Find where the given text appears and provide that cell's center as [X, Y] coordinate. 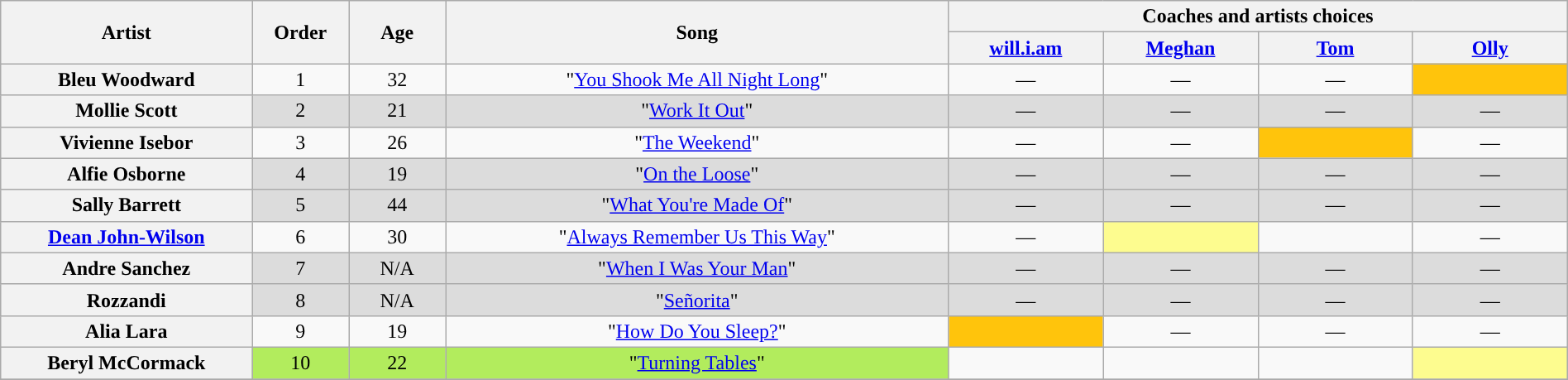
"What You're Made Of" [697, 205]
Alfie Osborne [127, 174]
Vivienne Isebor [127, 142]
7 [301, 268]
5 [301, 205]
Alia Lara [127, 331]
26 [397, 142]
"Señorita" [697, 300]
"The Weekend" [697, 142]
4 [301, 174]
"When I Was Your Man" [697, 268]
"On the Loose" [697, 174]
"Turning Tables" [697, 363]
Beryl McCormack [127, 363]
44 [397, 205]
Dean John-Wilson [127, 237]
Bleu Woodward [127, 79]
Order [301, 32]
will.i.am [1025, 48]
Artist [127, 32]
22 [397, 363]
30 [397, 237]
"How Do You Sleep?" [697, 331]
Coaches and artists choices [1258, 17]
21 [397, 111]
Tom [1335, 48]
2 [301, 111]
Sally Barrett [127, 205]
Mollie Scott [127, 111]
8 [301, 300]
Age [397, 32]
1 [301, 79]
Olly [1490, 48]
"Work It Out" [697, 111]
6 [301, 237]
9 [301, 331]
"You Shook Me All Night Long" [697, 79]
Meghan [1181, 48]
3 [301, 142]
Rozzandi [127, 300]
Andre Sanchez [127, 268]
32 [397, 79]
Song [697, 32]
10 [301, 363]
"Always Remember Us This Way" [697, 237]
